Detect which cell encompasses the target text, then output its [x, y] center coordinate. 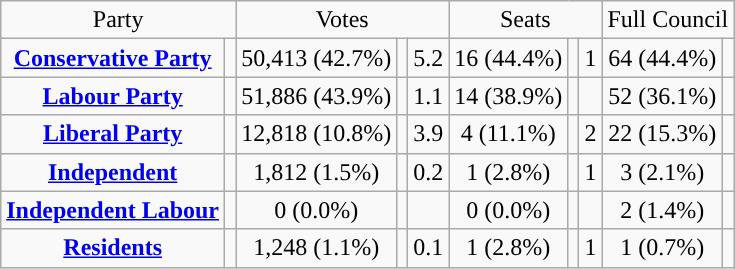
51,886 (43.9%) [316, 96]
0.1 [428, 248]
1 (0.7%) [662, 248]
1,248 (1.1%) [316, 248]
2 (1.4%) [662, 210]
Independent [113, 172]
Party [118, 20]
Seats [526, 20]
Labour Party [113, 96]
Residents [113, 248]
22 (15.3%) [662, 134]
0.2 [428, 172]
Full Council [668, 20]
Liberal Party [113, 134]
16 (44.4%) [508, 58]
Independent Labour [113, 210]
64 (44.4%) [662, 58]
3.9 [428, 134]
4 (11.1%) [508, 134]
52 (36.1%) [662, 96]
3 (2.1%) [662, 172]
1,812 (1.5%) [316, 172]
2 [590, 134]
14 (38.9%) [508, 96]
Votes [342, 20]
50,413 (42.7%) [316, 58]
12,818 (10.8%) [316, 134]
5.2 [428, 58]
Conservative Party [113, 58]
1.1 [428, 96]
